Scan for the cell matching the given text and deliver its (X, Y) coordinate at center. 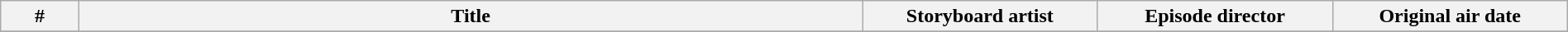
Storyboard artist (980, 16)
Episode director (1215, 16)
# (40, 16)
Title (470, 16)
Original air date (1450, 16)
